Provide the [X, Y] coordinate of the cell's center where the given text is located.  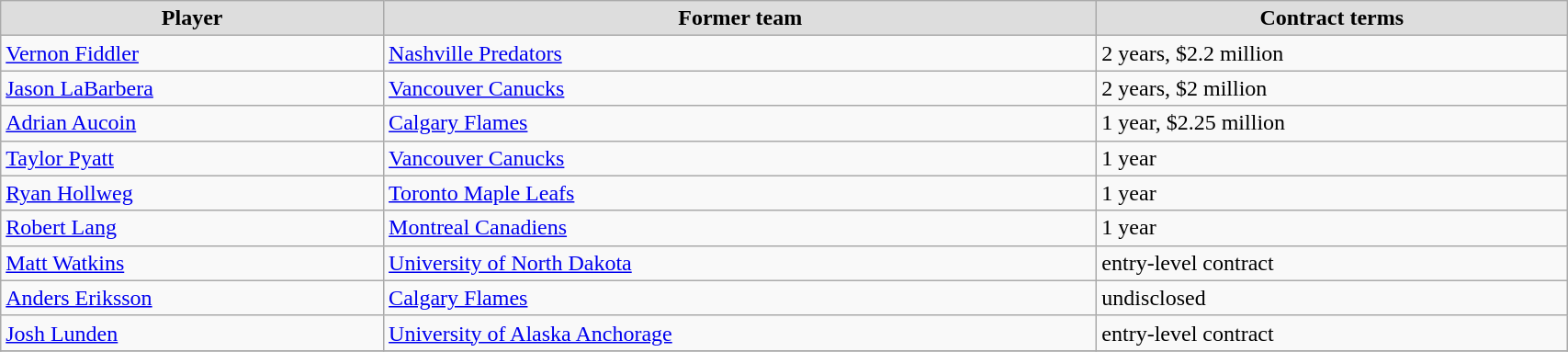
Ryan Hollweg [193, 193]
Robert Lang [193, 228]
Former team [740, 18]
Josh Lunden [193, 333]
2 years, $2 million [1332, 88]
Jason LaBarbera [193, 88]
Contract terms [1332, 18]
Taylor Pyatt [193, 158]
Vernon Fiddler [193, 53]
2 years, $2.2 million [1332, 53]
Nashville Predators [740, 53]
Player [193, 18]
Adrian Aucoin [193, 123]
undisclosed [1332, 298]
1 year, $2.25 million [1332, 123]
University of North Dakota [740, 263]
University of Alaska Anchorage [740, 333]
Anders Eriksson [193, 298]
Matt Watkins [193, 263]
Montreal Canadiens [740, 228]
Toronto Maple Leafs [740, 193]
